Determine the [X, Y] coordinate at the center of the cell enclosing the given text.  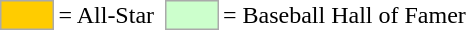
= All-Star [106, 15]
